Extract the (X, Y) coordinate from the center of the cell holding the provided text.  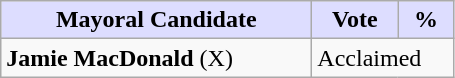
% (426, 20)
Vote (355, 20)
Acclaimed (383, 58)
Jamie MacDonald (X) (156, 58)
Mayoral Candidate (156, 20)
